Detect which cell encompasses the target text, then output its (x, y) center coordinate. 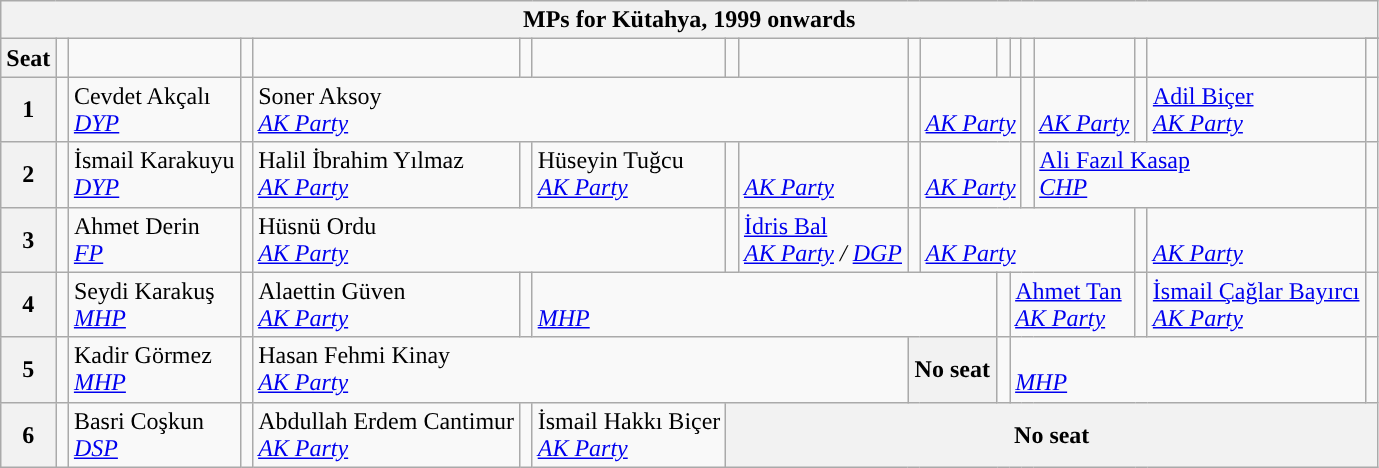
1 (28, 110)
6 (28, 434)
Ali Fazıl KasapCHP (1200, 174)
Cevdet AkçalıDYP (154, 110)
Ahmet TanAK Party (1072, 304)
İsmail Çağlar BayırcıAK Party (1256, 304)
Kadir GörmezMHP (154, 370)
Hüseyin TuğcuAK Party (629, 174)
Hasan Fehmi KinayAK Party (580, 370)
MPs for Kütahya, 1999 onwards (690, 20)
5 (28, 370)
4 (28, 304)
2 (28, 174)
Seat (28, 58)
İsmail Hakkı BiçerAK Party (629, 434)
Alaettin GüvenAK Party (386, 304)
Abdullah Erdem CantimurAK Party (386, 434)
İsmail KarakuyuDYP (154, 174)
Basri CoşkunDSP (154, 434)
3 (28, 240)
Hüsnü OrduAK Party (490, 240)
Adil BiçerAK Party (1256, 110)
Soner AksoyAK Party (580, 110)
Halil İbrahim YılmazAK Party (386, 174)
İdris BalAK Party / DGP (822, 240)
Ahmet DerinFP (154, 240)
Seydi KarakuşMHP (154, 304)
